Find where the given text appears and provide that cell's center as [X, Y] coordinate. 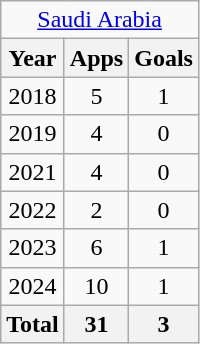
2024 [33, 286]
3 [164, 324]
Year [33, 58]
Total [33, 324]
2023 [33, 248]
2021 [33, 172]
10 [96, 286]
Goals [164, 58]
2019 [33, 134]
2018 [33, 96]
6 [96, 248]
Saudi Arabia [100, 20]
2022 [33, 210]
5 [96, 96]
31 [96, 324]
2 [96, 210]
Apps [96, 58]
